For the text-containing cell, return its midpoint in [X, Y] coordinate format. 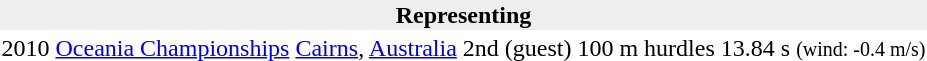
Representing [464, 15]
